Return [x, y] of the center of cell containing provided text 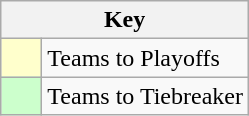
Teams to Playoffs [146, 58]
Teams to Tiebreaker [146, 96]
Key [125, 20]
